Return the [x, y] coordinate for the center point of the cell that contains the specified text.  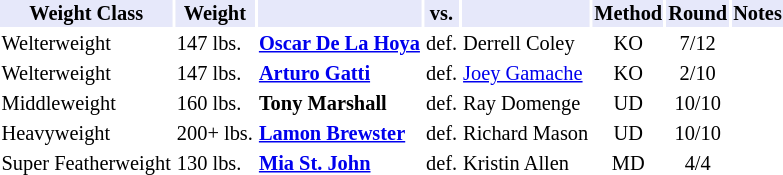
160 lbs. [214, 104]
Heavyweight [86, 134]
Lamon Brewster [339, 134]
Weight [214, 14]
2/10 [698, 74]
vs. [441, 14]
Tony Marshall [339, 104]
Oscar De La Hoya [339, 44]
Joey Gamache [526, 74]
Middleweight [86, 104]
Method [628, 14]
7/12 [698, 44]
Derrell Coley [526, 44]
Richard Mason [526, 134]
Weight Class [86, 14]
Round [698, 14]
Ray Domenge [526, 104]
Arturo Gatti [339, 74]
200+ lbs. [214, 134]
